Find where the given text appears and provide that cell's center as [X, Y] coordinate. 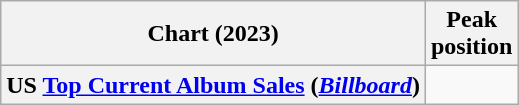
Peakposition [471, 34]
Chart (2023) [214, 34]
US Top Current Album Sales (Billboard) [214, 85]
